Return the (X, Y) coordinate for the center point of the cell that contains the specified text.  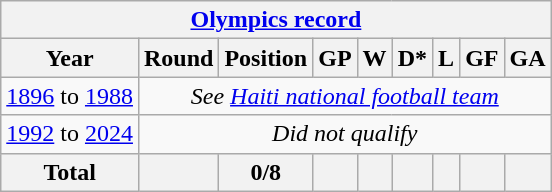
Year (70, 58)
GP (335, 58)
L (446, 58)
D* (412, 58)
Round (178, 58)
1992 to 2024 (70, 134)
Olympics record (276, 20)
W (374, 58)
Did not qualify (344, 134)
1896 to 1988 (70, 96)
0/8 (266, 172)
Total (70, 172)
See Haiti national football team (344, 96)
Position (266, 58)
GF (482, 58)
GA (528, 58)
